Detect which cell encompasses the target text, then output its [X, Y] center coordinate. 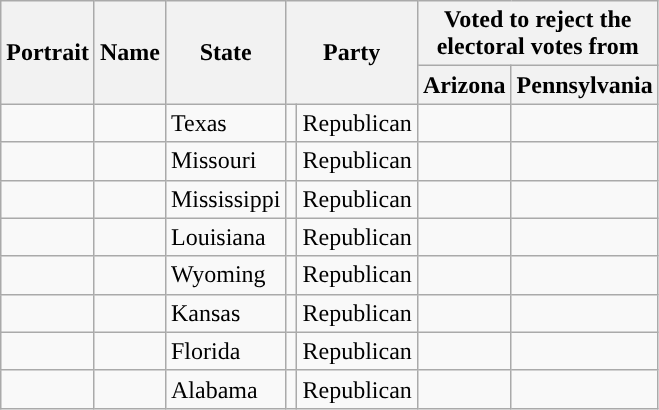
Arizona [464, 85]
Missouri [225, 161]
Name [130, 52]
Wyoming [225, 275]
Texas [225, 123]
Party [352, 52]
Alabama [225, 389]
Florida [225, 351]
Louisiana [225, 237]
Kansas [225, 313]
Mississippi [225, 199]
Pennsylvania [584, 85]
Portrait [48, 52]
State [225, 52]
Voted to reject the electoral votes from [538, 34]
